Scan for the cell matching the given text and deliver its [X, Y] coordinate at center. 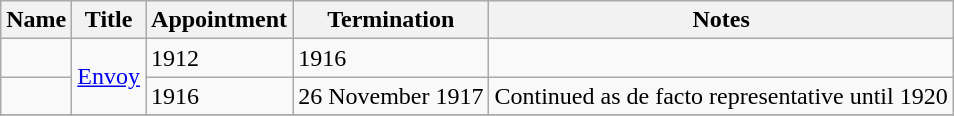
Title [109, 20]
Termination [391, 20]
26 November 1917 [391, 96]
Appointment [220, 20]
Name [36, 20]
Continued as de facto representative until 1920 [721, 96]
Notes [721, 20]
1912 [220, 58]
Envoy [109, 77]
